Find where the given text appears and provide that cell's center as [x, y] coordinate. 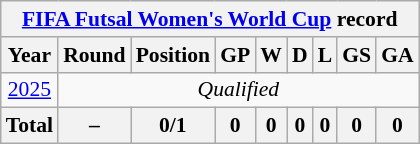
GP [235, 55]
Qualified [238, 90]
0/1 [173, 126]
FIFA Futsal Women's World Cup record [210, 19]
Round [94, 55]
Total [30, 126]
Year [30, 55]
L [326, 55]
GS [356, 55]
Position [173, 55]
GA [398, 55]
D [300, 55]
– [94, 126]
W [271, 55]
2025 [30, 90]
